Return the [x, y] coordinate for the center point of the cell that contains the specified text.  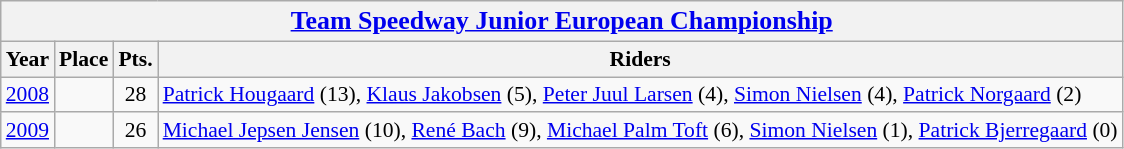
2009 [28, 131]
Patrick Hougaard (13), Klaus Jakobsen (5), Peter Juul Larsen (4), Simon Nielsen (4), Patrick Norgaard (2) [640, 95]
28 [135, 95]
Michael Jepsen Jensen (10), René Bach (9), Michael Palm Toft (6), Simon Nielsen (1), Patrick Bjerregaard (0) [640, 131]
Year [28, 59]
26 [135, 131]
Riders [640, 59]
Team Speedway Junior European Championship [562, 21]
Place [84, 59]
Pts. [135, 59]
2008 [28, 95]
